Find where the given text appears and provide that cell's center as (x, y) coordinate. 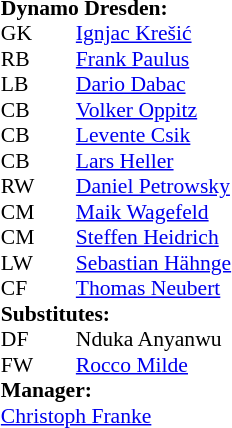
GK (20, 33)
LB (20, 85)
Frank Paulus (154, 59)
RW (20, 187)
Steffen Heidrich (154, 237)
Sebastian Hähnge (154, 263)
Manager: (116, 391)
DF (20, 339)
Thomas Neubert (154, 289)
FW (20, 365)
Lars Heller (154, 161)
Dario Dabac (154, 85)
Nduka Anyanwu (154, 339)
Levente Csik (154, 135)
CF (20, 289)
Rocco Milde (154, 365)
RB (20, 59)
LW (20, 263)
Ignjac Krešić (154, 33)
Maik Wagefeld (154, 212)
Volker Oppitz (154, 110)
Daniel Petrowsky (154, 187)
Substitutes: (116, 314)
